Output the [X, Y] coordinate of the center of the cell containing the given text.  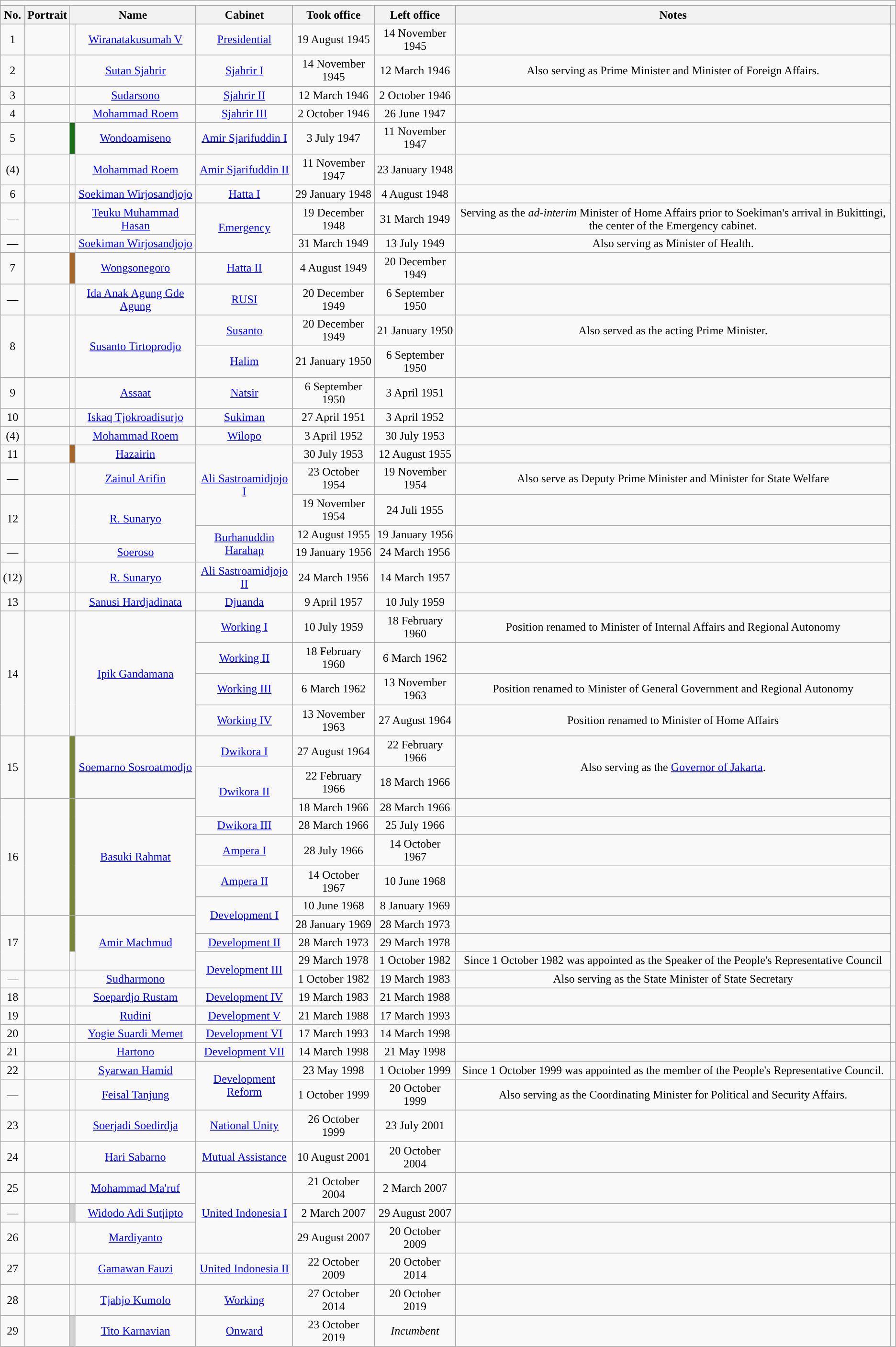
Development V [244, 1015]
Dwikora III [244, 826]
3 July 1947 [334, 138]
11 [12, 454]
Ali Sastroamidjojo I [244, 485]
Assaat [136, 393]
19 December 1948 [334, 218]
Sutan Sjahrir [136, 71]
22 October 2009 [334, 1269]
Position renamed to Minister of Home Affairs [673, 720]
26 October 1999 [334, 1126]
Working II [244, 658]
Sjahrir I [244, 71]
Soerjadi Soedirdja [136, 1126]
10 August 2001 [334, 1157]
Basuki Rahmat [136, 857]
Widodo Adi Sutjipto [136, 1213]
8 January 1969 [415, 906]
Development IV [244, 997]
Natsir [244, 393]
Halim [244, 362]
20 October 2004 [415, 1157]
27 April 1951 [334, 418]
Mohammad Ma'ruf [136, 1189]
Dwikora II [244, 792]
Also serving as the Governor of Jakarta. [673, 767]
Also serving as the State Minister of State Secretary [673, 979]
Hartono [136, 1052]
Development VII [244, 1052]
Took office [334, 15]
Working [244, 1300]
Also serve as Deputy Prime Minister and Minister for State Welfare [673, 479]
9 [12, 393]
Soepardjo Rustam [136, 997]
Burhanuddin Harahap [244, 543]
12 [12, 519]
3 April 1951 [415, 393]
Development I [244, 915]
16 [12, 857]
25 [12, 1189]
20 [12, 1033]
Amir Machmud [136, 942]
Wondoamiseno [136, 138]
28 July 1966 [334, 850]
Onward [244, 1331]
Ampera II [244, 881]
Also serving as Minister of Health. [673, 243]
Notes [673, 15]
United Indonesia II [244, 1269]
Mardiyanto [136, 1237]
20 October 1999 [415, 1095]
Wilopo [244, 436]
4 August 1949 [334, 268]
17 [12, 942]
10 [12, 418]
18 [12, 997]
3 [12, 95]
29 [12, 1331]
Amir Sjarifuddin II [244, 170]
Working I [244, 626]
Hazairin [136, 454]
Rudini [136, 1015]
25 July 1966 [415, 826]
Dwikora I [244, 752]
13 [12, 602]
Left office [415, 15]
1 [12, 39]
13 July 1949 [415, 243]
29 January 1948 [334, 194]
Development Reform [244, 1086]
20 October 2009 [415, 1237]
United Indonesia I [244, 1213]
21 [12, 1052]
Position renamed to Minister of Internal Affairs and Regional Autonomy [673, 626]
Sudharmono [136, 979]
Tito Karnavian [136, 1331]
28 [12, 1300]
Working IV [244, 720]
27 [12, 1269]
23 January 1948 [415, 170]
Gamawan Fauzi [136, 1269]
Cabinet [244, 15]
Ida Anak Agung Gde Agung [136, 299]
15 [12, 767]
24 [12, 1157]
22 [12, 1070]
23 July 2001 [415, 1126]
23 May 1998 [334, 1070]
7 [12, 268]
Incumbent [415, 1331]
Position renamed to Minister of General Government and Regional Autonomy [673, 689]
Teuku Muhammad Hasan [136, 218]
No. [12, 15]
27 October 2014 [334, 1300]
14 [12, 673]
Amir Sjarifuddin I [244, 138]
26 [12, 1237]
Syarwan Hamid [136, 1070]
Iskaq Tjokroadisurjo [136, 418]
23 October 1954 [334, 479]
Portrait [47, 15]
Djuanda [244, 602]
Development VI [244, 1033]
19 August 1945 [334, 39]
9 April 1957 [334, 602]
Yogie Suardi Memet [136, 1033]
Susanto Tirtoprodjo [136, 346]
Feisal Tanjung [136, 1095]
Soemarno Sosroatmodjo [136, 767]
Susanto [244, 330]
Also serving as Prime Minister and Minister of Foreign Affairs. [673, 71]
Working III [244, 689]
Since 1 October 1999 was appointed as the member of the People's Representative Council. [673, 1070]
4 August 1948 [415, 194]
Development III [244, 970]
14 March 1957 [415, 577]
4 [12, 113]
20 October 2019 [415, 1300]
8 [12, 346]
24 Juli 1955 [415, 509]
2 [12, 71]
Also serving as the Coordinating Minister for Political and Security Affairs. [673, 1095]
Sjahrir III [244, 113]
28 January 1969 [334, 924]
RUSI [244, 299]
23 [12, 1126]
6 [12, 194]
(12) [12, 577]
Serving as the ad-interim Minister of Home Affairs prior to Soekiman's arrival in Bukittingi, the center of the Emergency cabinet. [673, 218]
Ali Sastroamidjojo II [244, 577]
Presidential [244, 39]
Hatta I [244, 194]
Name [133, 15]
Wiranatakusumah V [136, 39]
Ampera I [244, 850]
Mutual Assistance [244, 1157]
Development II [244, 942]
26 June 1947 [415, 113]
Sjahrir II [244, 95]
Sudarsono [136, 95]
Also served as the acting Prime Minister. [673, 330]
5 [12, 138]
Wongsonegoro [136, 268]
National Unity [244, 1126]
21 May 1998 [415, 1052]
Since 1 October 1982 was appointed as the Speaker of the People's Representative Council [673, 961]
Hari Sabarno [136, 1157]
Hatta II [244, 268]
Soeroso [136, 553]
20 October 2014 [415, 1269]
Tjahjo Kumolo [136, 1300]
Emergency [244, 228]
19 [12, 1015]
21 October 2004 [334, 1189]
23 October 2019 [334, 1331]
Sanusi Hardjadinata [136, 602]
Sukiman [244, 418]
Zainul Arifin [136, 479]
Ipik Gandamana [136, 673]
